Determine the [x, y] coordinate at the center of the cell enclosing the given text.  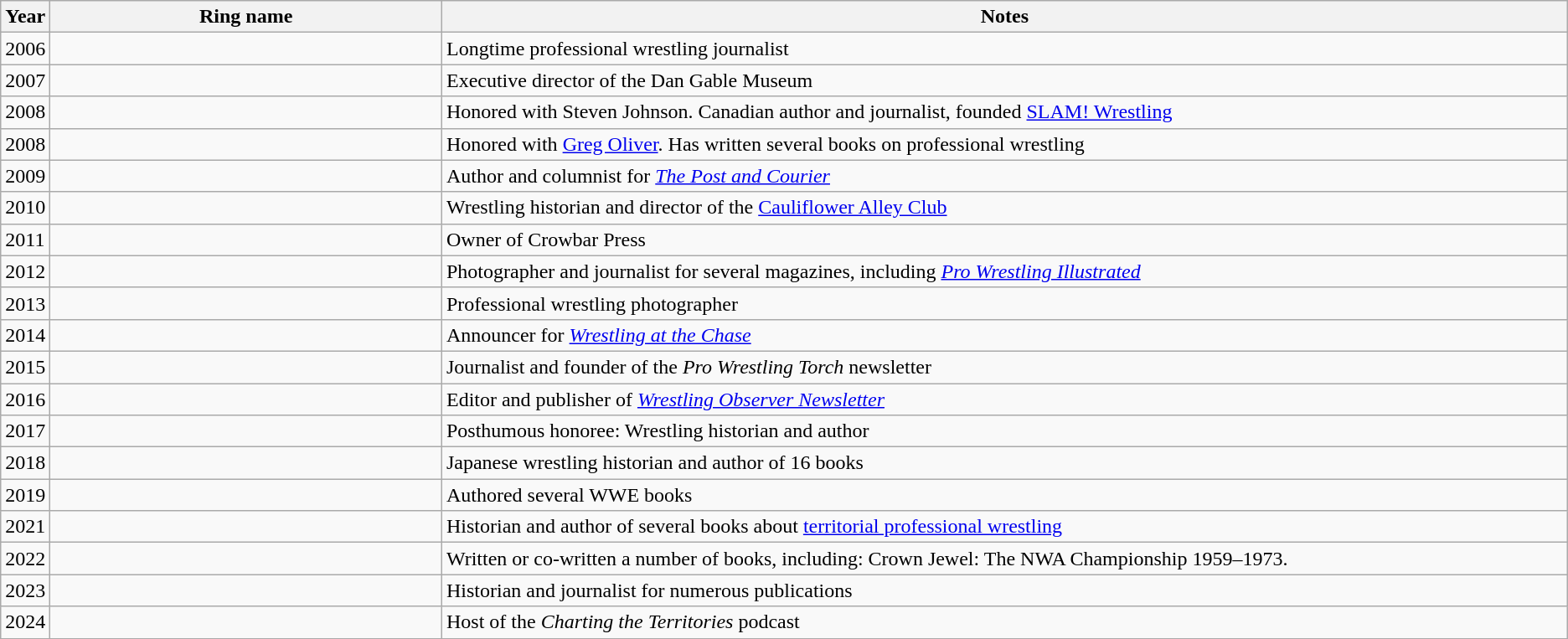
2022 [25, 559]
2019 [25, 495]
Author and columnist for The Post and Courier [1004, 176]
Executive director of the Dan Gable Museum [1004, 80]
Owner of Crowbar Press [1004, 240]
Posthumous honoree: Wrestling historian and author [1004, 431]
Wrestling historian and director of the Cauliflower Alley Club [1004, 208]
Professional wrestling photographer [1004, 303]
2012 [25, 271]
Editor and publisher of Wrestling Observer Newsletter [1004, 399]
Written or co-written a number of books, including: Crown Jewel: The NWA Championship 1959–1973. [1004, 559]
2023 [25, 590]
2007 [25, 80]
2016 [25, 399]
2024 [25, 622]
Host of the Charting the Territories podcast [1004, 622]
2018 [25, 463]
Year [25, 17]
Notes [1004, 17]
2014 [25, 335]
Ring name [246, 17]
2013 [25, 303]
2009 [25, 176]
Photographer and journalist for several magazines, including Pro Wrestling Illustrated [1004, 271]
Authored several WWE books [1004, 495]
2021 [25, 527]
2010 [25, 208]
Honored with Steven Johnson. Canadian author and journalist, founded SLAM! Wrestling [1004, 112]
2006 [25, 49]
Honored with Greg Oliver. Has written several books on professional wrestling [1004, 144]
Historian and journalist for numerous publications [1004, 590]
Journalist and founder of the Pro Wrestling Torch newsletter [1004, 367]
2015 [25, 367]
Longtime professional wrestling journalist [1004, 49]
Japanese wrestling historian and author of 16 books [1004, 463]
2011 [25, 240]
2017 [25, 431]
Historian and author of several books about territorial professional wrestling [1004, 527]
Announcer for Wrestling at the Chase [1004, 335]
